Capture the cell that displays the provided text and extract its [X, Y] central coordinate. 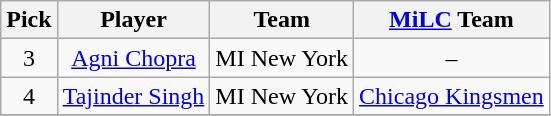
– [452, 58]
Chicago Kingsmen [452, 96]
MiLC Team [452, 20]
4 [29, 96]
Team [282, 20]
Tajinder Singh [134, 96]
Player [134, 20]
Agni Chopra [134, 58]
Pick [29, 20]
3 [29, 58]
